Identify which cell holds the provided text, then report its (X, Y) central coordinate. 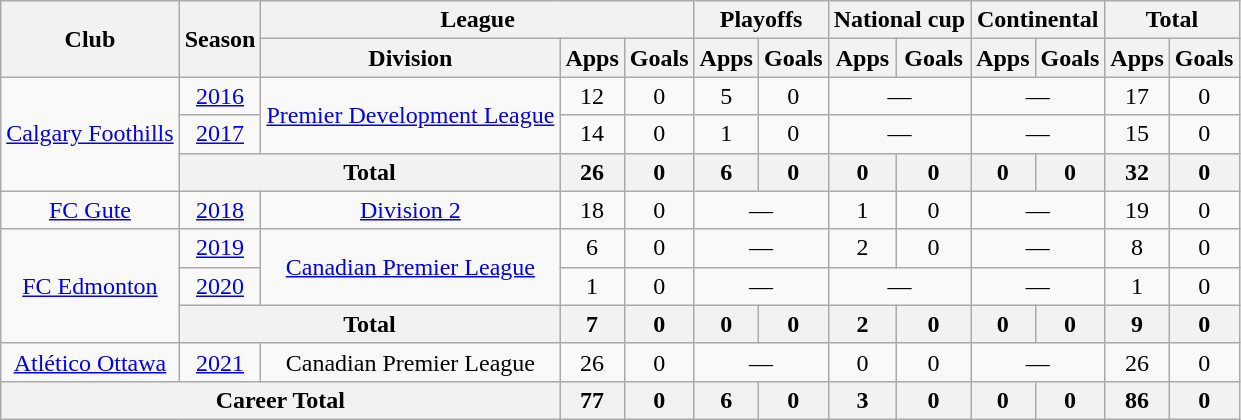
FC Edmonton (90, 286)
Division (410, 58)
32 (1137, 172)
7 (592, 324)
17 (1137, 96)
Premier Development League (410, 115)
2016 (220, 96)
2021 (220, 362)
Calgary Foothills (90, 134)
18 (592, 210)
Playoffs (761, 20)
15 (1137, 134)
86 (1137, 400)
3 (862, 400)
5 (726, 96)
8 (1137, 248)
12 (592, 96)
2017 (220, 134)
Club (90, 39)
77 (592, 400)
2019 (220, 248)
9 (1137, 324)
National cup (899, 20)
14 (592, 134)
2018 (220, 210)
2020 (220, 286)
Season (220, 39)
FC Gute (90, 210)
Continental (1038, 20)
Atlético Ottawa (90, 362)
League (478, 20)
Career Total (280, 400)
19 (1137, 210)
Division 2 (410, 210)
